Search for the cell housing the specified text and yield its [X, Y] center coordinate. 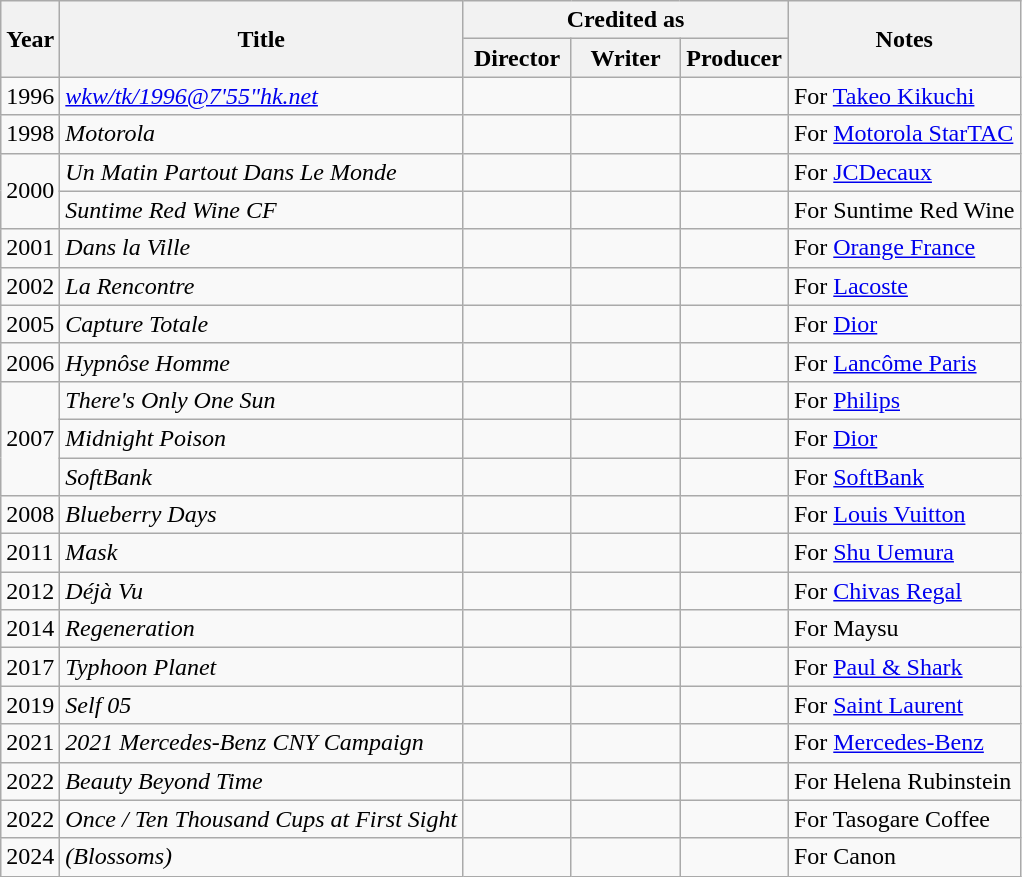
For Paul & Shark [904, 667]
Regeneration [262, 629]
Once / Ten Thousand Cups at First Sight [262, 819]
Un Matin Partout Dans Le Monde [262, 172]
For Canon [904, 857]
Typhoon Planet [262, 667]
For JCDecaux [904, 172]
For Mercedes-Benz [904, 743]
2012 [30, 591]
2007 [30, 438]
2021 Mercedes-Benz CNY Campaign [262, 743]
Credited as [626, 20]
For Philips [904, 400]
For Suntime Red Wine [904, 210]
Blueberry Days [262, 515]
Year [30, 39]
Capture Totale [262, 324]
Title [262, 39]
For Tasogare Coffee [904, 819]
For Louis Vuitton [904, 515]
Self 05 [262, 705]
2005 [30, 324]
2006 [30, 362]
For Lancôme Paris [904, 362]
2014 [30, 629]
1998 [30, 134]
For Maysu [904, 629]
Director [518, 58]
La Rencontre [262, 286]
Producer [734, 58]
For Lacoste [904, 286]
Dans la Ville [262, 248]
2008 [30, 515]
Writer [626, 58]
Mask [262, 553]
SoftBank [262, 477]
For Chivas Regal [904, 591]
2001 [30, 248]
For Saint Laurent [904, 705]
Notes [904, 39]
Suntime Red Wine CF [262, 210]
Beauty Beyond Time [262, 781]
wkw/tk/1996@7'55"hk.net [262, 96]
2002 [30, 286]
Motorola [262, 134]
For Motorola StarTAC [904, 134]
2011 [30, 553]
2021 [30, 743]
For SoftBank [904, 477]
2024 [30, 857]
1996 [30, 96]
(Blossoms) [262, 857]
For Takeo Kikuchi [904, 96]
For Shu Uemura [904, 553]
Déjà Vu [262, 591]
For Orange France [904, 248]
There's Only One Sun [262, 400]
2019 [30, 705]
2017 [30, 667]
For Helena Rubinstein [904, 781]
2000 [30, 191]
Midnight Poison [262, 438]
Hypnôse Homme [262, 362]
